Scan for the cell matching the given text and deliver its [X, Y] coordinate at center. 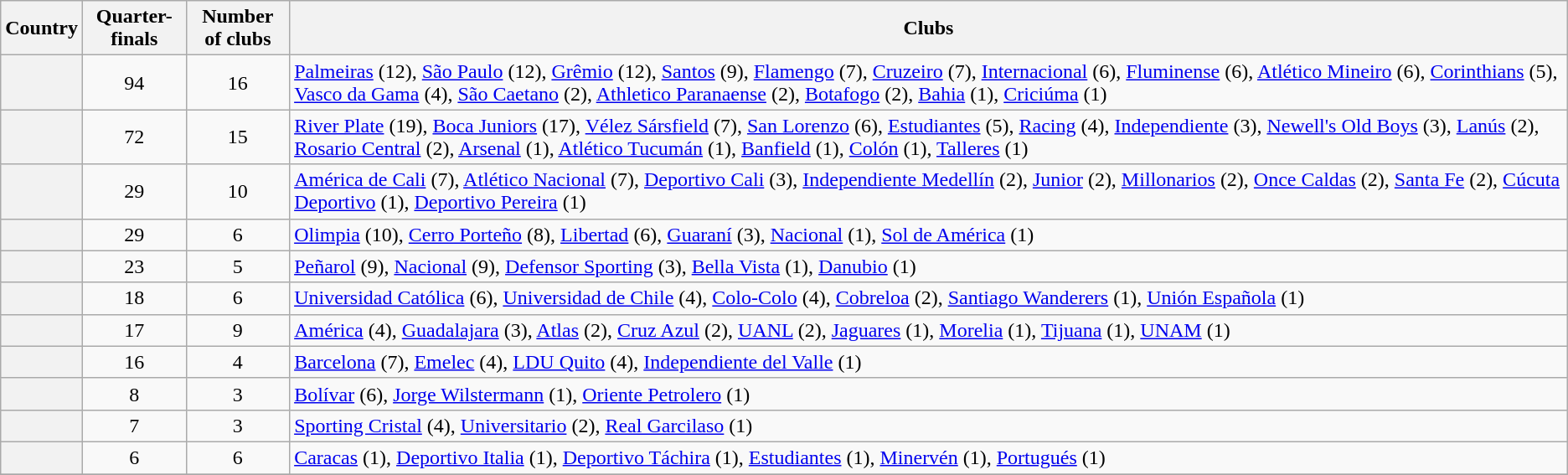
4 [238, 362]
Olimpia (10), Cerro Porteño (8), Libertad (6), Guaraní (3), Nacional (1), Sol de América (1) [929, 235]
Peñarol (9), Nacional (9), Defensor Sporting (3), Bella Vista (1), Danubio (1) [929, 266]
Numberof clubs [238, 28]
15 [238, 137]
94 [134, 82]
17 [134, 330]
5 [238, 266]
23 [134, 266]
Bolívar (6), Jorge Wilstermann (1), Oriente Petrolero (1) [929, 394]
Sporting Cristal (4), Universitario (2), Real Garcilaso (1) [929, 426]
10 [238, 191]
72 [134, 137]
Clubs [929, 28]
9 [238, 330]
8 [134, 394]
Caracas (1), Deportivo Italia (1), Deportivo Táchira (1), Estudiantes (1), Minervén (1), Portugués (1) [929, 457]
7 [134, 426]
18 [134, 298]
Barcelona (7), Emelec (4), LDU Quito (4), Independiente del Valle (1) [929, 362]
América (4), Guadalajara (3), Atlas (2), Cruz Azul (2), UANL (2), Jaguares (1), Morelia (1), Tijuana (1), UNAM (1) [929, 330]
Quarter-finals [134, 28]
Country [42, 28]
Universidad Católica (6), Universidad de Chile (4), Colo-Colo (4), Cobreloa (2), Santiago Wanderers (1), Unión Española (1) [929, 298]
